Locate the cell with the specified text and output its [X, Y] center coordinate. 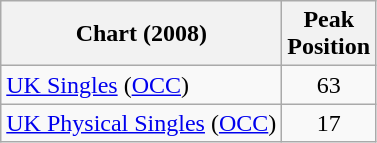
63 [329, 85]
UK Physical Singles (OCC) [142, 123]
17 [329, 123]
PeakPosition [329, 34]
UK Singles (OCC) [142, 85]
Chart (2008) [142, 34]
